Search for the cell housing the specified text and yield its (x, y) center coordinate. 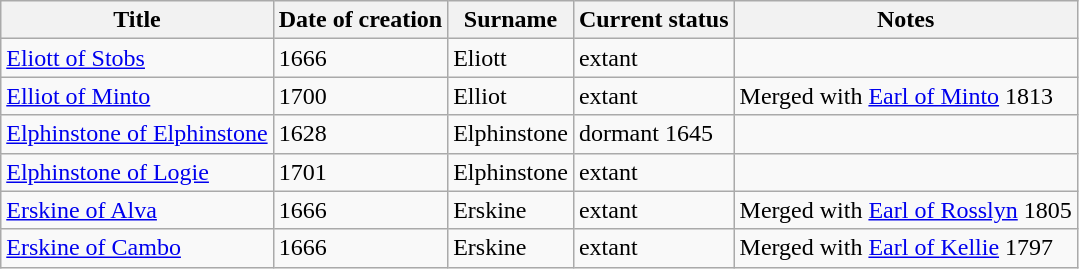
Erskine of Alva (137, 210)
Elphinstone of Elphinstone (137, 134)
Merged with Earl of Kellie 1797 (906, 248)
1700 (360, 96)
Erskine of Cambo (137, 248)
Current status (654, 20)
Surname (511, 20)
Title (137, 20)
Merged with Earl of Rosslyn 1805 (906, 210)
Eliott (511, 58)
Date of creation (360, 20)
Merged with Earl of Minto 1813 (906, 96)
Elliot of Minto (137, 96)
1701 (360, 172)
Elphinstone of Logie (137, 172)
Notes (906, 20)
Eliott of Stobs (137, 58)
1628 (360, 134)
dormant 1645 (654, 134)
Elliot (511, 96)
